Search for the cell housing the specified text and yield its (X, Y) center coordinate. 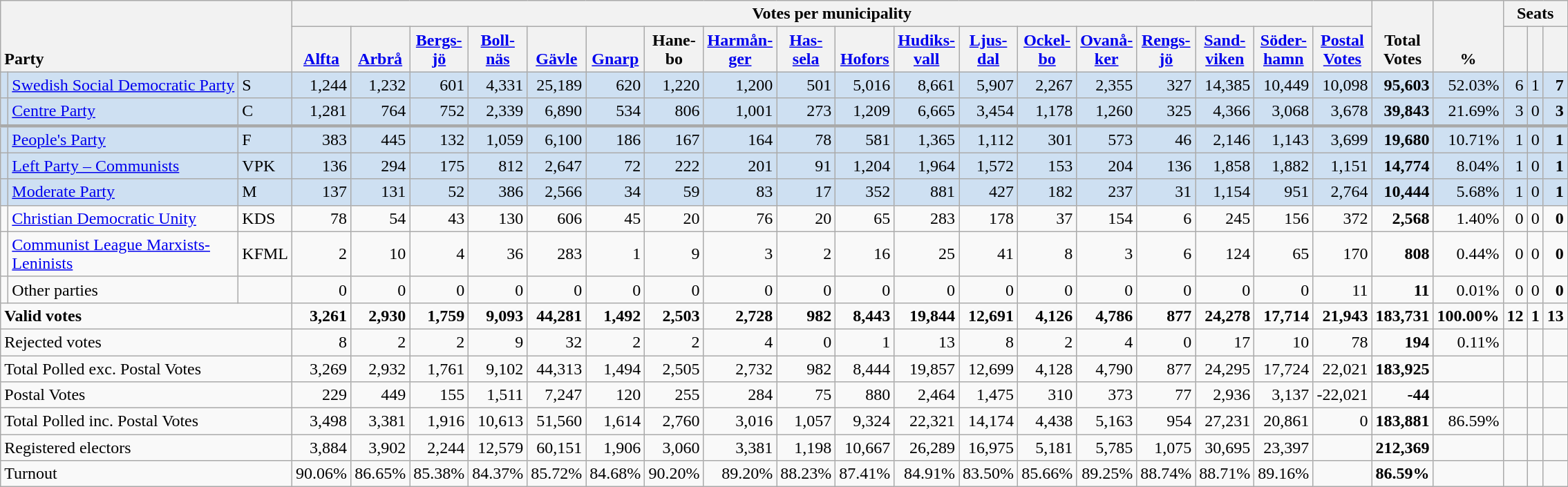
1,220 (674, 85)
KFML (265, 254)
178 (988, 218)
2,503 (674, 316)
1,572 (988, 166)
Ovanå- ker (1107, 50)
606 (557, 218)
M (265, 192)
273 (806, 112)
85.72% (557, 474)
100.00% (1468, 316)
45 (615, 218)
3,269 (322, 368)
30,695 (1225, 448)
427 (988, 192)
752 (440, 112)
4,128 (1048, 368)
8,661 (927, 85)
1,858 (1225, 166)
1,178 (1048, 112)
1,260 (1107, 112)
5,163 (1107, 421)
880 (865, 395)
1,492 (615, 316)
1,001 (740, 112)
16 (865, 254)
2,930 (380, 316)
573 (1107, 140)
77 (1166, 395)
88.23% (806, 474)
23,397 (1284, 448)
1,759 (440, 316)
6,665 (927, 112)
201 (740, 166)
4,366 (1225, 112)
52 (440, 192)
1,075 (1166, 448)
Alfta (322, 50)
8.04% (1468, 166)
Arbrå (380, 50)
120 (615, 395)
19,857 (927, 368)
1,200 (740, 85)
44,313 (557, 368)
124 (1225, 254)
Rengs- jö (1166, 50)
17,724 (1284, 368)
Söder- hamn (1284, 50)
186 (615, 140)
0.01% (1468, 289)
155 (440, 395)
3,678 (1342, 112)
5,016 (865, 85)
806 (674, 112)
54 (380, 218)
-44 (1403, 395)
137 (322, 192)
10,613 (498, 421)
153 (1048, 166)
325 (1166, 112)
0.44% (1468, 254)
27,231 (1225, 421)
VPK (265, 166)
37 (1048, 218)
25 (927, 254)
1,761 (440, 368)
85.66% (1048, 474)
1,511 (498, 395)
3,498 (322, 421)
1,143 (1284, 140)
764 (380, 112)
301 (1048, 140)
3,137 (1284, 395)
4,438 (1048, 421)
Ljus- dal (988, 50)
Christian Democratic Unity (123, 218)
2,936 (1225, 395)
89.25% (1107, 474)
2,339 (498, 112)
Centre Party (123, 112)
373 (1107, 395)
10,098 (1342, 85)
3,902 (380, 448)
Seats (1536, 14)
3,454 (988, 112)
4,786 (1107, 316)
183,731 (1403, 316)
12,699 (988, 368)
Communist League Marxists-Leninists (123, 254)
3,068 (1284, 112)
0.11% (1468, 342)
75 (806, 395)
245 (1225, 218)
222 (674, 166)
9,102 (498, 368)
19,680 (1403, 140)
310 (1048, 395)
170 (1342, 254)
90.06% (322, 474)
7,247 (557, 395)
17,714 (1284, 316)
445 (380, 140)
951 (1284, 192)
14,774 (1403, 166)
85.38% (440, 474)
183,881 (1403, 421)
284 (740, 395)
501 (806, 85)
44,281 (557, 316)
167 (674, 140)
1,494 (615, 368)
84.37% (498, 474)
1,916 (440, 421)
43 (440, 218)
Gävle (557, 50)
60,151 (557, 448)
Party (147, 36)
59 (674, 192)
41 (988, 254)
95,603 (1403, 85)
31 (1166, 192)
1,151 (1342, 166)
Sand- viken (1225, 50)
Hudiks- vall (927, 50)
182 (1048, 192)
1,154 (1225, 192)
212,369 (1403, 448)
12,579 (498, 448)
89.16% (1284, 474)
6,100 (557, 140)
KDS (265, 218)
2,355 (1107, 85)
34 (615, 192)
386 (498, 192)
1,204 (865, 166)
Registered electors (147, 448)
91 (806, 166)
S (265, 85)
Gnarp (615, 50)
1,244 (322, 85)
5,181 (1048, 448)
175 (440, 166)
383 (322, 140)
204 (1107, 166)
19,844 (927, 316)
1.40% (1468, 218)
808 (1403, 254)
Hofors (865, 50)
1,964 (927, 166)
16,975 (988, 448)
954 (1166, 421)
76 (740, 218)
51,560 (557, 421)
327 (1166, 85)
4,790 (1107, 368)
10.71% (1468, 140)
24,278 (1225, 316)
3,016 (740, 421)
26,289 (927, 448)
183,925 (1403, 368)
1,906 (615, 448)
Left Party – Communists (123, 166)
3,699 (1342, 140)
10,444 (1403, 192)
2,647 (557, 166)
881 (927, 192)
1,365 (927, 140)
12 (1515, 316)
-22,021 (1342, 395)
3,261 (322, 316)
372 (1342, 218)
2,760 (674, 421)
1,112 (988, 140)
83.50% (988, 474)
F (265, 140)
Ockel- bo (1048, 50)
1,232 (380, 85)
601 (440, 85)
2,505 (674, 368)
132 (440, 140)
Rejected votes (147, 342)
87.41% (865, 474)
164 (740, 140)
2,728 (740, 316)
Bergs- jö (440, 50)
581 (865, 140)
14,385 (1225, 85)
1,882 (1284, 166)
10,667 (865, 448)
534 (615, 112)
812 (498, 166)
3,060 (674, 448)
Hane- bo (674, 50)
1,475 (988, 395)
4,331 (498, 85)
2,244 (440, 448)
88.71% (1225, 474)
9,324 (865, 421)
229 (322, 395)
620 (615, 85)
22,321 (927, 421)
20,861 (1284, 421)
People's Party (123, 140)
32 (557, 342)
72 (615, 166)
194 (1403, 342)
% (1468, 36)
130 (498, 218)
237 (1107, 192)
Harmån- ger (740, 50)
4,126 (1048, 316)
Turnout (147, 474)
156 (1284, 218)
Boll- näs (498, 50)
84.68% (615, 474)
Total Polled inc. Postal Votes (147, 421)
90.20% (674, 474)
1,198 (806, 448)
25,189 (557, 85)
8,443 (865, 316)
Total Polled exc. Postal Votes (147, 368)
449 (380, 395)
2,732 (740, 368)
352 (865, 192)
Valid votes (147, 316)
14,174 (988, 421)
2,566 (557, 192)
Total Votes (1403, 36)
10,449 (1284, 85)
39,843 (1403, 112)
Votes per municipality (832, 14)
Other parties (123, 289)
36 (498, 254)
7 (1555, 85)
1,057 (806, 421)
Moderate Party (123, 192)
9,093 (498, 316)
2,267 (1048, 85)
83 (740, 192)
2,932 (380, 368)
6,890 (557, 112)
21.69% (1468, 112)
2,464 (927, 395)
5,907 (988, 85)
1,614 (615, 421)
52.03% (1468, 85)
84.91% (927, 474)
1,281 (322, 112)
1,059 (498, 140)
89.20% (740, 474)
22,021 (1342, 368)
86.65% (380, 474)
3,884 (322, 448)
5.68% (1468, 192)
Swedish Social Democratic Party (123, 85)
88.74% (1166, 474)
2,764 (1342, 192)
8,444 (865, 368)
2,568 (1403, 218)
154 (1107, 218)
Has- sela (806, 50)
46 (1166, 140)
12,691 (988, 316)
5,785 (1107, 448)
131 (380, 192)
24,295 (1225, 368)
21,943 (1342, 316)
2,146 (1225, 140)
255 (674, 395)
C (265, 112)
1,209 (865, 112)
294 (380, 166)
